Provide the (x, y) coordinate of the cell's center where the given text is located.  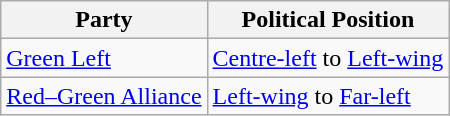
Party (104, 20)
Centre-left to Left-wing (328, 58)
Green Left (104, 58)
Left-wing to Far-left (328, 96)
Red–Green Alliance (104, 96)
Political Position (328, 20)
